Pinpoint the cell where the given text exists, returning its (x, y) midpoint coordinate. 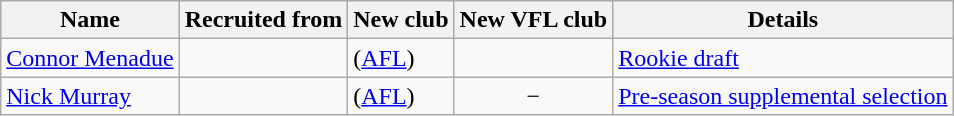
New club (401, 20)
Recruited from (264, 20)
Rookie draft (783, 58)
− (534, 96)
Connor Menadue (90, 58)
Nick Murray (90, 96)
Pre-season supplemental selection (783, 96)
Details (783, 20)
New VFL club (534, 20)
Name (90, 20)
